Identify which cell holds the provided text, then report its [x, y] central coordinate. 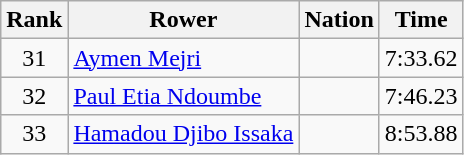
32 [34, 96]
Time [421, 20]
Nation [339, 20]
Hamadou Djibo Issaka [184, 134]
Rower [184, 20]
Aymen Mejri [184, 58]
31 [34, 58]
33 [34, 134]
7:33.62 [421, 58]
Paul Etia Ndoumbe [184, 96]
8:53.88 [421, 134]
7:46.23 [421, 96]
Rank [34, 20]
